Capture the cell that displays the provided text and extract its [X, Y] central coordinate. 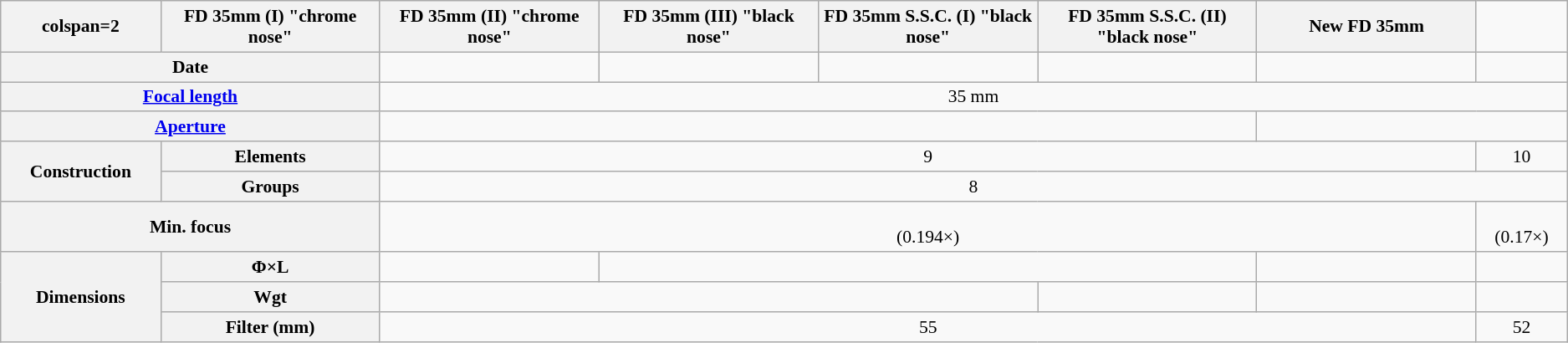
New FD 35mm [1366, 27]
Groups [270, 187]
8 [973, 187]
FD 35mm S.S.C. (I) "black nose" [928, 27]
Filter (mm) [270, 327]
Elements [270, 156]
(0.17×) [1521, 226]
10 [1521, 156]
Φ×L [270, 268]
Date [191, 67]
Focal length [191, 97]
Wgt [270, 297]
FD 35mm (I) "chrome nose" [270, 27]
Aperture [191, 127]
35 mm [973, 97]
colspan=2 [80, 27]
(0.194×) [928, 226]
FD 35mm (II) "chrome nose" [489, 27]
Construction [80, 171]
9 [928, 156]
FD 35mm (III) "black nose" [708, 27]
55 [928, 327]
FD 35mm S.S.C. (II) "black nose" [1147, 27]
Min. focus [191, 226]
52 [1521, 327]
Dimensions [80, 298]
